Search for the cell housing the specified text and yield its [x, y] center coordinate. 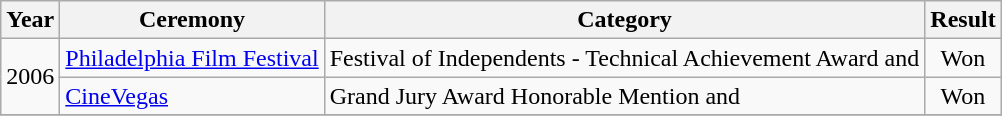
Result [963, 20]
Year [30, 20]
Grand Jury Award Honorable Mention and [624, 96]
2006 [30, 77]
CineVegas [192, 96]
Festival of Independents - Technical Achievement Award and [624, 58]
Philadelphia Film Festival [192, 58]
Ceremony [192, 20]
Category [624, 20]
